Find where the given text appears and provide that cell's center as [X, Y] coordinate. 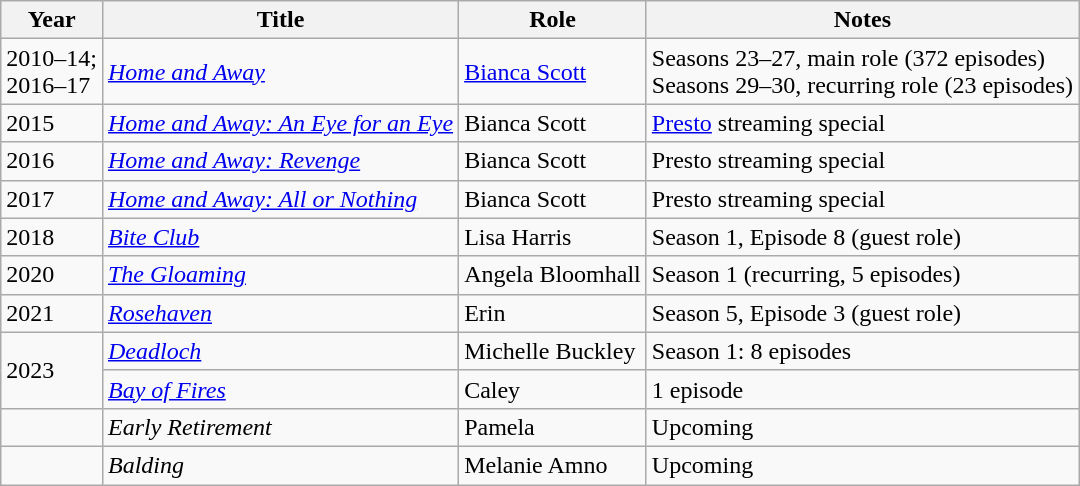
Home and Away: Revenge [280, 161]
Notes [862, 20]
Early Retirement [280, 427]
Home and Away: An Eye for an Eye [280, 123]
Rosehaven [280, 313]
Seasons 23–27, main role (372 episodes)Seasons 29–30, recurring role (23 episodes) [862, 72]
2023 [52, 370]
The Gloaming [280, 275]
Angela Bloomhall [553, 275]
Season 1, Episode 8 (guest role) [862, 237]
Deadloch [280, 351]
1 episode [862, 389]
Lisa Harris [553, 237]
Title [280, 20]
Home and Away: All or Nothing [280, 199]
2016 [52, 161]
2018 [52, 237]
Bite Club [280, 237]
Caley [553, 389]
2017 [52, 199]
Season 1 (recurring, 5 episodes) [862, 275]
Erin [553, 313]
Pamela [553, 427]
Bay of Fires [280, 389]
Year [52, 20]
Season 1: 8 episodes [862, 351]
Michelle Buckley [553, 351]
Balding [280, 465]
Home and Away [280, 72]
2010–14;2016–17 [52, 72]
Melanie Amno [553, 465]
2015 [52, 123]
2021 [52, 313]
2020 [52, 275]
Role [553, 20]
Season 5, Episode 3 (guest role) [862, 313]
